Scan for the cell matching the given text and deliver its (X, Y) coordinate at center. 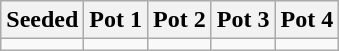
Pot 3 (243, 20)
Pot 2 (180, 20)
Seeded (42, 20)
Pot 4 (307, 20)
Pot 1 (116, 20)
